Output the [X, Y] coordinate of the center of the cell containing the given text.  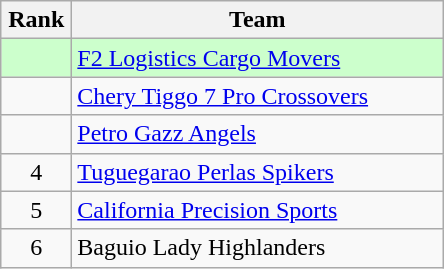
4 [36, 172]
Tuguegarao Perlas Spikers [258, 172]
6 [36, 248]
Petro Gazz Angels [258, 134]
F2 Logistics Cargo Movers [258, 58]
Chery Tiggo 7 Pro Crossovers [258, 96]
Team [258, 20]
Baguio Lady Highlanders [258, 248]
Rank [36, 20]
California Precision Sports [258, 210]
5 [36, 210]
